Pinpoint the cell where the given text exists, returning its (x, y) midpoint coordinate. 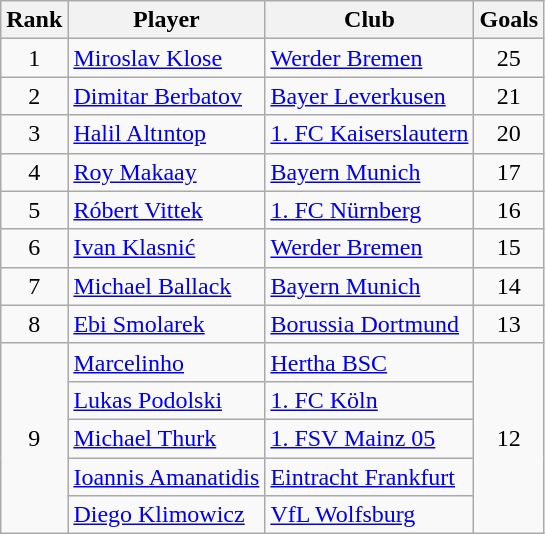
Eintracht Frankfurt (370, 477)
14 (509, 286)
7 (34, 286)
Ioannis Amanatidis (166, 477)
8 (34, 324)
2 (34, 96)
Ebi Smolarek (166, 324)
17 (509, 172)
5 (34, 210)
1 (34, 58)
Goals (509, 20)
VfL Wolfsburg (370, 515)
1. FC Kaiserslautern (370, 134)
3 (34, 134)
Róbert Vittek (166, 210)
12 (509, 438)
Dimitar Berbatov (166, 96)
Ivan Klasnić (166, 248)
Lukas Podolski (166, 400)
1. FC Nürnberg (370, 210)
25 (509, 58)
Bayer Leverkusen (370, 96)
Club (370, 20)
4 (34, 172)
Rank (34, 20)
21 (509, 96)
Michael Thurk (166, 438)
Hertha BSC (370, 362)
Michael Ballack (166, 286)
Borussia Dortmund (370, 324)
Halil Altıntop (166, 134)
Player (166, 20)
1. FSV Mainz 05 (370, 438)
1. FC Köln (370, 400)
20 (509, 134)
15 (509, 248)
16 (509, 210)
Marcelinho (166, 362)
Miroslav Klose (166, 58)
Diego Klimowicz (166, 515)
Roy Makaay (166, 172)
6 (34, 248)
13 (509, 324)
9 (34, 438)
